Scan for the cell matching the given text and deliver its (x, y) coordinate at center. 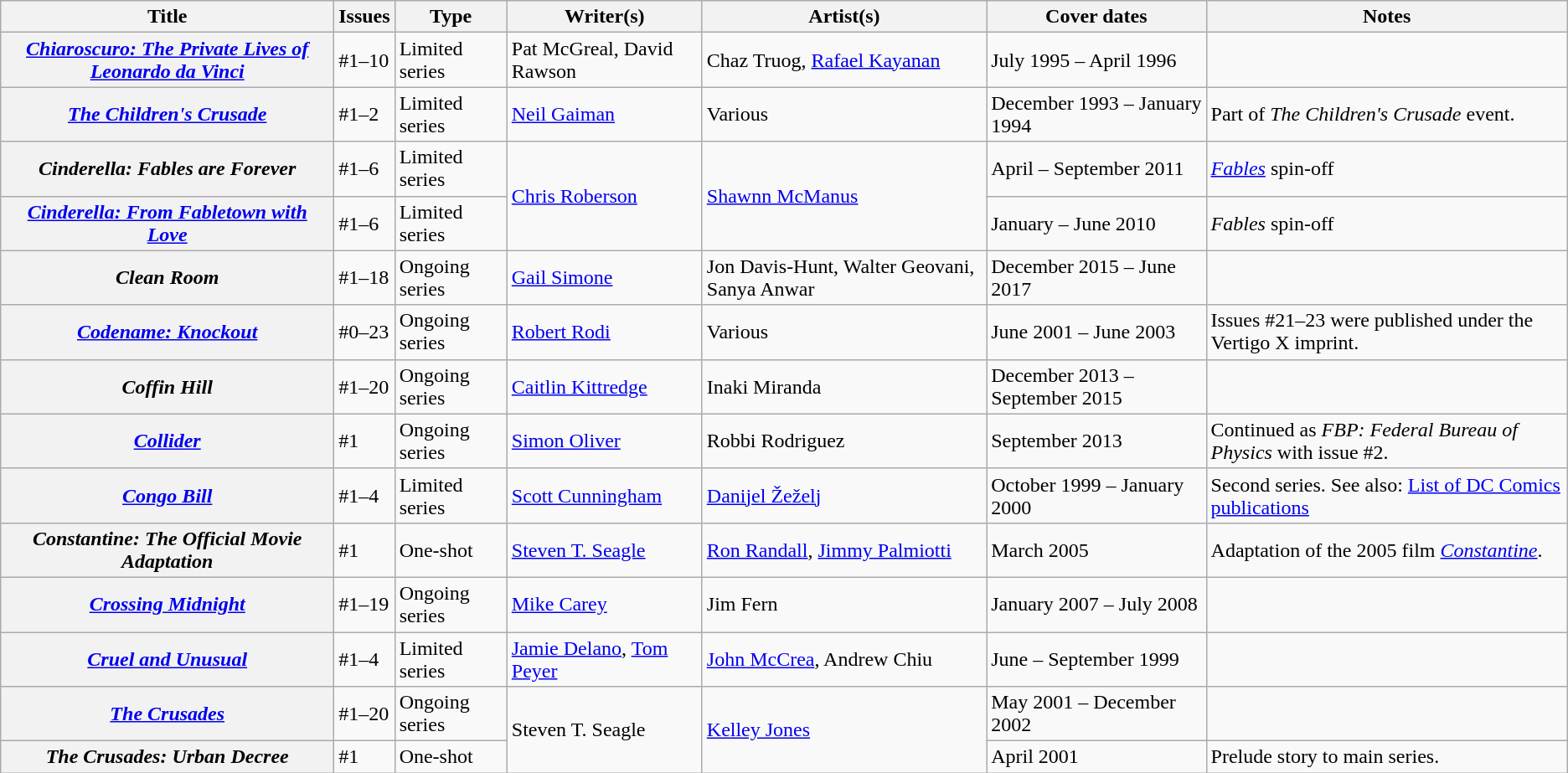
Artist(s) (844, 17)
December 2013 – September 2015 (1096, 387)
Robert Rodi (605, 332)
July 1995 – April 1996 (1096, 60)
Caitlin Kittredge (605, 387)
Robbi Rodriguez (844, 441)
September 2013 (1096, 441)
Writer(s) (605, 17)
January – June 2010 (1096, 223)
June 2001 – June 2003 (1096, 332)
#0–23 (364, 332)
Prelude story to main series. (1387, 757)
Collider (168, 441)
Shawnn McManus (844, 196)
Constantine: The Official Movie Adaptation (168, 549)
Chaz Truog, Rafael Kayanan (844, 60)
Jamie Delano, Tom Peyer (605, 658)
Cinderella: From Fabletown with Love (168, 223)
Cruel and Unusual (168, 658)
Part of The Children's Crusade event. (1387, 114)
Cinderella: Fables are Forever (168, 169)
April 2001 (1096, 757)
Cover dates (1096, 17)
Second series. See also: List of DC Comics publications (1387, 496)
Title (168, 17)
Neil Gaiman (605, 114)
Chiaroscuro: The Private Lives of Leonardo da Vinci (168, 60)
June – September 1999 (1096, 658)
Crossing Midnight (168, 605)
October 1999 – January 2000 (1096, 496)
Type (451, 17)
#1–19 (364, 605)
Scott Cunningham (605, 496)
Inaki Miranda (844, 387)
Adaptation of the 2005 film Constantine. (1387, 549)
Codename: Knockout (168, 332)
John McCrea, Andrew Chiu (844, 658)
Gail Simone (605, 278)
Issues #21–23 were published under the Vertigo X imprint. (1387, 332)
Jim Fern (844, 605)
January 2007 – July 2008 (1096, 605)
Congo Bill (168, 496)
Coffin Hill (168, 387)
The Crusades (168, 714)
Danijel Žeželj (844, 496)
Jon Davis-Hunt, Walter Geovani, Sanya Anwar (844, 278)
April – September 2011 (1096, 169)
#1–18 (364, 278)
May 2001 – December 2002 (1096, 714)
December 1993 – January 1994 (1096, 114)
Ron Randall, Jimmy Palmiotti (844, 549)
Clean Room (168, 278)
The Crusades: Urban Decree (168, 757)
#1–10 (364, 60)
Chris Roberson (605, 196)
Continued as FBP: Federal Bureau of Physics with issue #2. (1387, 441)
Simon Oliver (605, 441)
December 2015 – June 2017 (1096, 278)
The Children's Crusade (168, 114)
Notes (1387, 17)
Issues (364, 17)
Pat McGreal, David Rawson (605, 60)
March 2005 (1096, 549)
#1–2 (364, 114)
Kelley Jones (844, 730)
Mike Carey (605, 605)
